Identify which cell holds the provided text, then report its (X, Y) central coordinate. 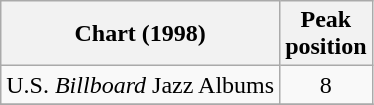
Chart (1998) (140, 34)
U.S. Billboard Jazz Albums (140, 85)
8 (326, 85)
Peakposition (326, 34)
